Find where the given text appears and provide that cell's center as (x, y) coordinate. 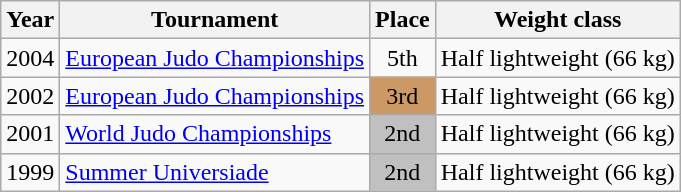
5th (403, 58)
Summer Universiade (215, 172)
2001 (30, 134)
3rd (403, 96)
Year (30, 20)
2004 (30, 58)
1999 (30, 172)
Weight class (558, 20)
World Judo Championships (215, 134)
Tournament (215, 20)
Place (403, 20)
2002 (30, 96)
